Return the [X, Y] coordinate for the center point of the cell that contains the specified text.  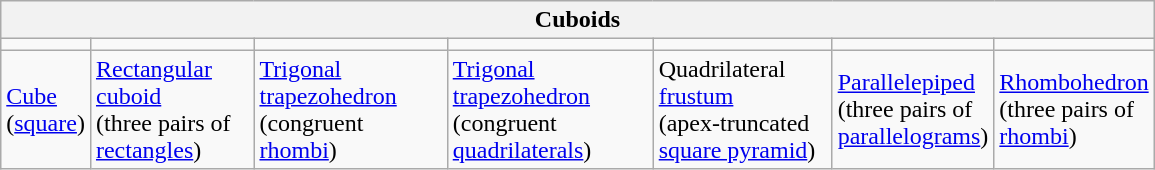
Trigonal trapezohedron(congruent quadrilaterals) [550, 110]
Parallelepiped(three pairs ofparallelograms) [913, 110]
Rhombohedron(three pairs ofrhombi) [1074, 110]
Cube(square) [46, 110]
Quadrilateral frustum(apex-truncatedsquare pyramid) [742, 110]
Rectangular cuboid(three pairs ofrectangles) [172, 110]
Trigonal trapezohedron(congruent rhombi) [350, 110]
Cuboids [578, 20]
